Locate the cell with the specified text and output its (x, y) center coordinate. 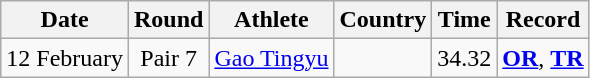
OR, TR (543, 58)
Time (464, 20)
Athlete (272, 20)
Record (543, 20)
34.32 (464, 58)
12 February (65, 58)
Country (383, 20)
Date (65, 20)
Gao Tingyu (272, 58)
Pair 7 (168, 58)
Round (168, 20)
